For the text-containing cell, return its midpoint in (X, Y) coordinate format. 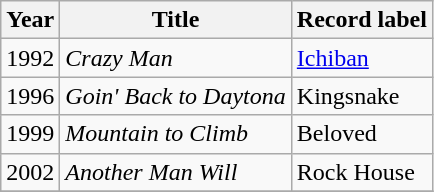
Kingsnake (362, 96)
Crazy Man (176, 58)
Rock House (362, 172)
Title (176, 20)
1992 (30, 58)
Beloved (362, 134)
Goin' Back to Daytona (176, 96)
1999 (30, 134)
1996 (30, 96)
Mountain to Climb (176, 134)
Ichiban (362, 58)
Record label (362, 20)
Year (30, 20)
Another Man Will (176, 172)
2002 (30, 172)
